Scan for the cell matching the given text and deliver its [X, Y] coordinate at center. 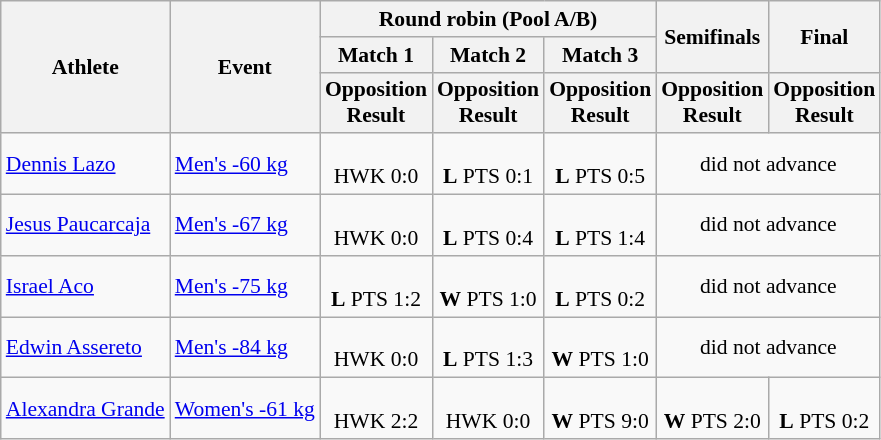
Match 2 [488, 55]
W PTS 2:0 [712, 408]
Match 1 [376, 55]
Edwin Assereto [86, 348]
L PTS 0:4 [488, 226]
Israel Aco [86, 286]
Women's -61 kg [245, 408]
Men's -84 kg [245, 348]
Jesus Paucarcaja [86, 226]
Match 3 [600, 55]
Athlete [86, 67]
Event [245, 67]
Men's -75 kg [245, 286]
L PTS 0:1 [488, 164]
W PTS 9:0 [600, 408]
L PTS 1:3 [488, 348]
Semifinals [712, 36]
Final [824, 36]
L PTS 0:5 [600, 164]
Men's -67 kg [245, 226]
HWK 2:2 [376, 408]
Alexandra Grande [86, 408]
L PTS 1:4 [600, 226]
Round robin (Pool A/B) [488, 19]
L PTS 1:2 [376, 286]
Men's -60 kg [245, 164]
Dennis Lazo [86, 164]
